Determine the (X, Y) coordinate at the center of the cell enclosing the given text.  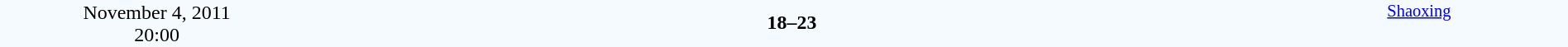
18–23 (791, 22)
Shaoxing (1419, 23)
November 4, 201120:00 (157, 23)
